From the cell containing the given text, extract its center point as [X, Y] coordinate. 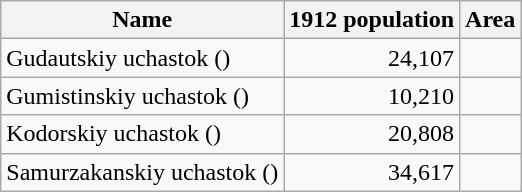
34,617 [372, 172]
1912 population [372, 20]
10,210 [372, 96]
Gumistinskiy uchastok () [142, 96]
Name [142, 20]
Samurzakanskiy uchastok () [142, 172]
24,107 [372, 58]
Area [490, 20]
Kodorskiy uchastok () [142, 134]
20,808 [372, 134]
Gudautskiy uchastok () [142, 58]
